Output the [X, Y] coordinate of the center of the cell containing the given text.  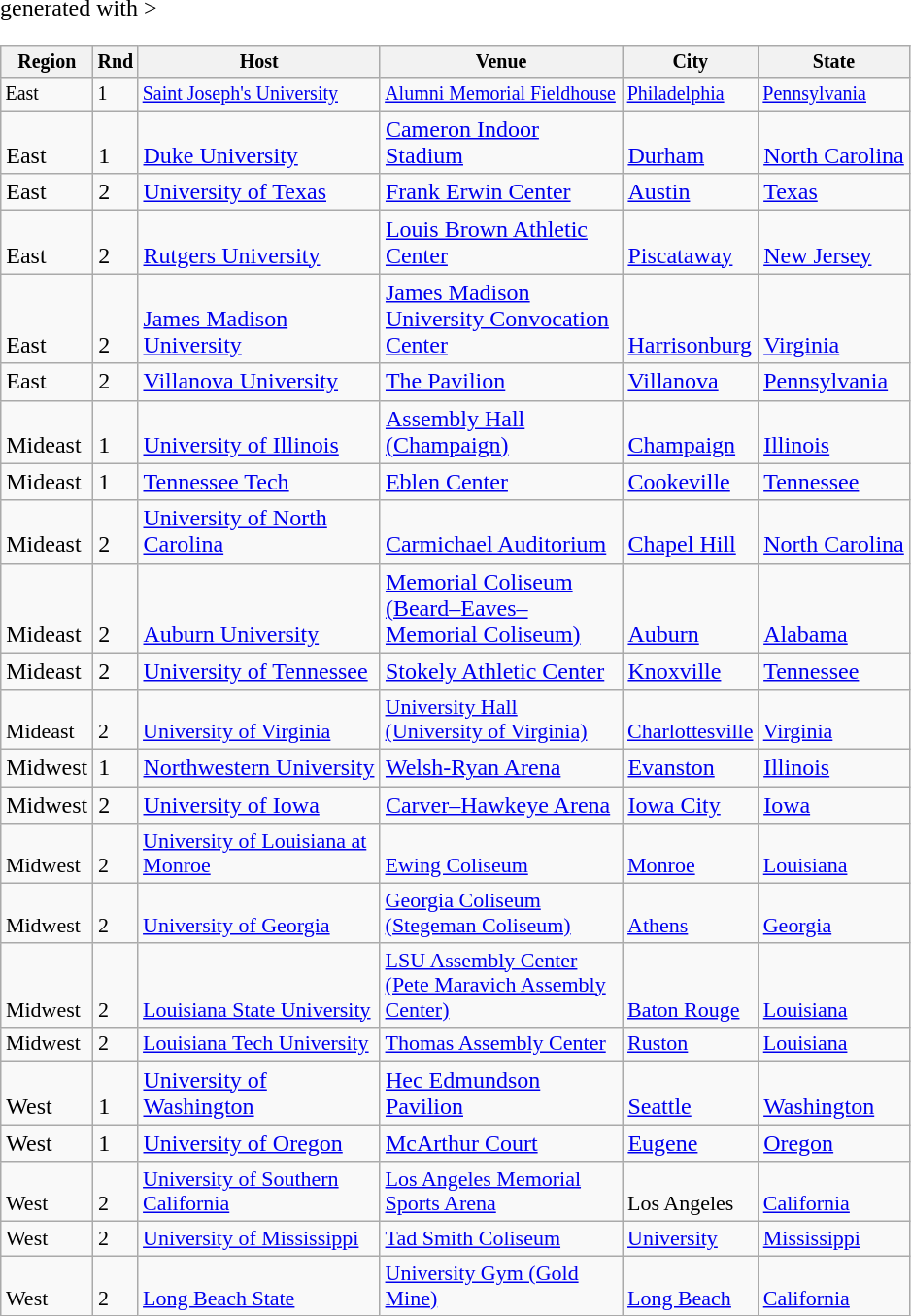
University of Oregon [258, 1143]
University of Southern California [258, 1191]
Iowa City [691, 805]
University of Georgia [258, 913]
University of Tennessee [258, 671]
Chapel Hill [691, 532]
New Jersey [834, 243]
Knoxville [691, 671]
Tennessee Tech [258, 482]
Baton Rouge [691, 985]
Ruston [691, 1044]
University of Mississippi [258, 1238]
Rutgers University [258, 243]
Iowa [834, 805]
Cookeville [691, 482]
The Pavilion [501, 382]
Memorial Coliseum (Beard–Eaves–Memorial Coliseum) [501, 608]
Auburn [691, 608]
Eugene [691, 1143]
Northwestern University [258, 768]
Alabama [834, 608]
University Gym (Gold Mine) [501, 1286]
LSU Assembly Center (Pete Maravich Assembly Center) [501, 985]
Georgia [834, 913]
Long Beach State [258, 1286]
Texas [834, 192]
University of North Carolina [258, 532]
Saint Joseph's University [258, 93]
Louis Brown Athletic Center [501, 243]
Hec Edmundson Pavilion [501, 1094]
City [691, 62]
Rnd [116, 62]
Stokely Athletic Center [501, 671]
Host [258, 62]
Durham [691, 142]
University of Illinois [258, 431]
Villanova [691, 382]
University of Louisiana at Monroe [258, 853]
University of Texas [258, 192]
University of Washington [258, 1094]
Tad Smith Coliseum [501, 1238]
University of Iowa [258, 805]
Duke University [258, 142]
Mississippi [834, 1238]
University Hall (University of Virginia) [501, 719]
Monroe [691, 853]
Cameron Indoor Stadium [501, 142]
Georgia Coliseum (Stegeman Coliseum) [501, 913]
Carver–Hawkeye Arena [501, 805]
Region [47, 62]
Louisiana Tech University [258, 1044]
Ewing Coliseum [501, 853]
Long Beach [691, 1286]
Frank Erwin Center [501, 192]
Oregon [834, 1143]
Piscataway [691, 243]
Evanston [691, 768]
Harrisonburg [691, 319]
University [691, 1238]
Los Angeles [691, 1191]
Louisiana State University [258, 985]
Assembly Hall (Champaign) [501, 431]
University of Virginia [258, 719]
James Madison University Convocation Center [501, 319]
Los Angeles Memorial Sports Arena [501, 1191]
Austin [691, 192]
Philadelphia [691, 93]
Champaign [691, 431]
Thomas Assembly Center [501, 1044]
James Madison University [258, 319]
Seattle [691, 1094]
Washington [834, 1094]
Auburn University [258, 608]
State [834, 62]
Welsh-Ryan Arena [501, 768]
Venue [501, 62]
Villanova University [258, 382]
Athens [691, 913]
McArthur Court [501, 1143]
Carmichael Auditorium [501, 532]
Charlottesville [691, 719]
Alumni Memorial Fieldhouse [501, 93]
Eblen Center [501, 482]
